Determine the (x, y) coordinate at the center of the cell enclosing the given text.  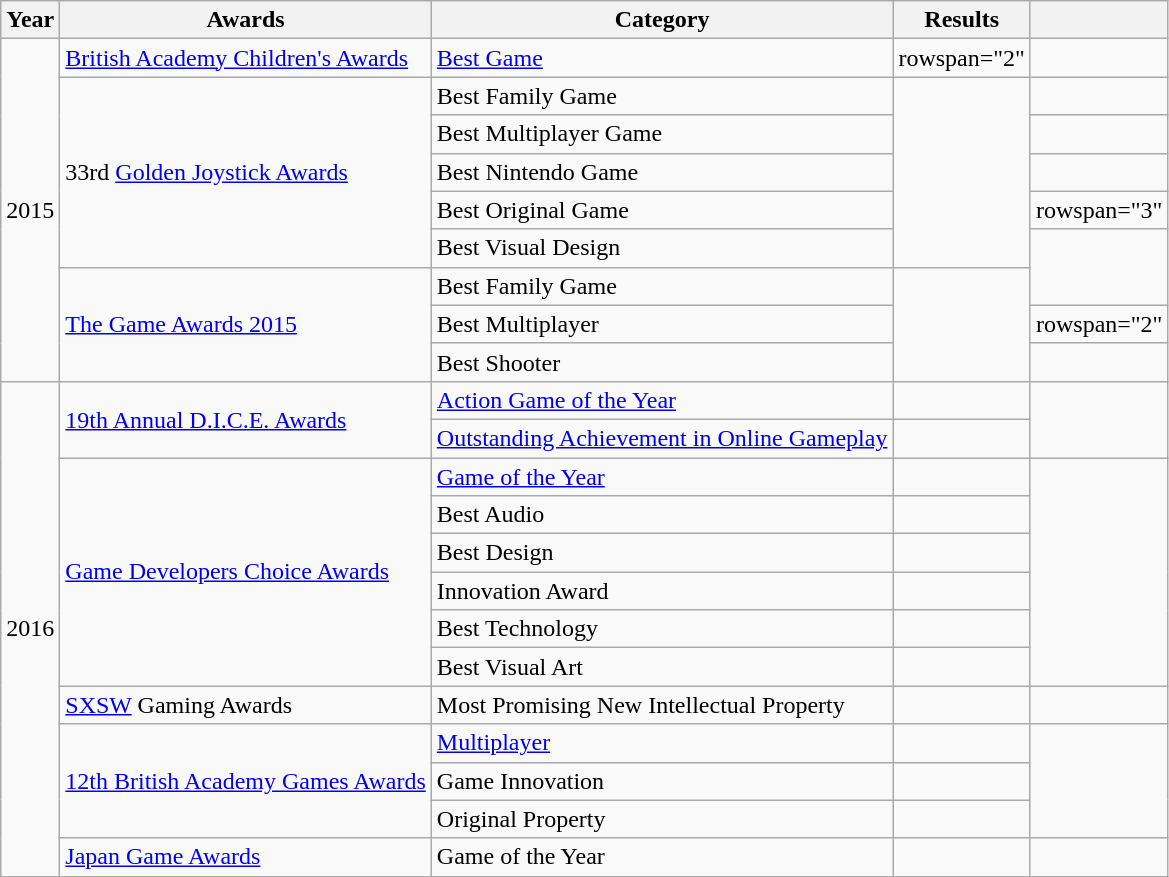
Best Visual Design (662, 248)
Original Property (662, 819)
2016 (30, 628)
Best Game (662, 58)
Multiplayer (662, 743)
Game Innovation (662, 781)
Best Technology (662, 629)
Action Game of the Year (662, 400)
19th Annual D.I.C.E. Awards (246, 419)
Best Visual Art (662, 667)
Game Developers Choice Awards (246, 572)
Innovation Award (662, 591)
Best Audio (662, 515)
Best Nintendo Game (662, 172)
Category (662, 20)
Best Design (662, 553)
Best Original Game (662, 210)
British Academy Children's Awards (246, 58)
Year (30, 20)
12th British Academy Games Awards (246, 781)
2015 (30, 210)
rowspan="3" (1099, 210)
Best Shooter (662, 362)
Best Multiplayer Game (662, 134)
Best Multiplayer (662, 324)
Awards (246, 20)
Most Promising New Intellectual Property (662, 705)
SXSW Gaming Awards (246, 705)
Outstanding Achievement in Online Gameplay (662, 438)
33rd Golden Joystick Awards (246, 172)
Results (962, 20)
The Game Awards 2015 (246, 324)
Japan Game Awards (246, 857)
